For the text-containing cell, return its midpoint in (x, y) coordinate format. 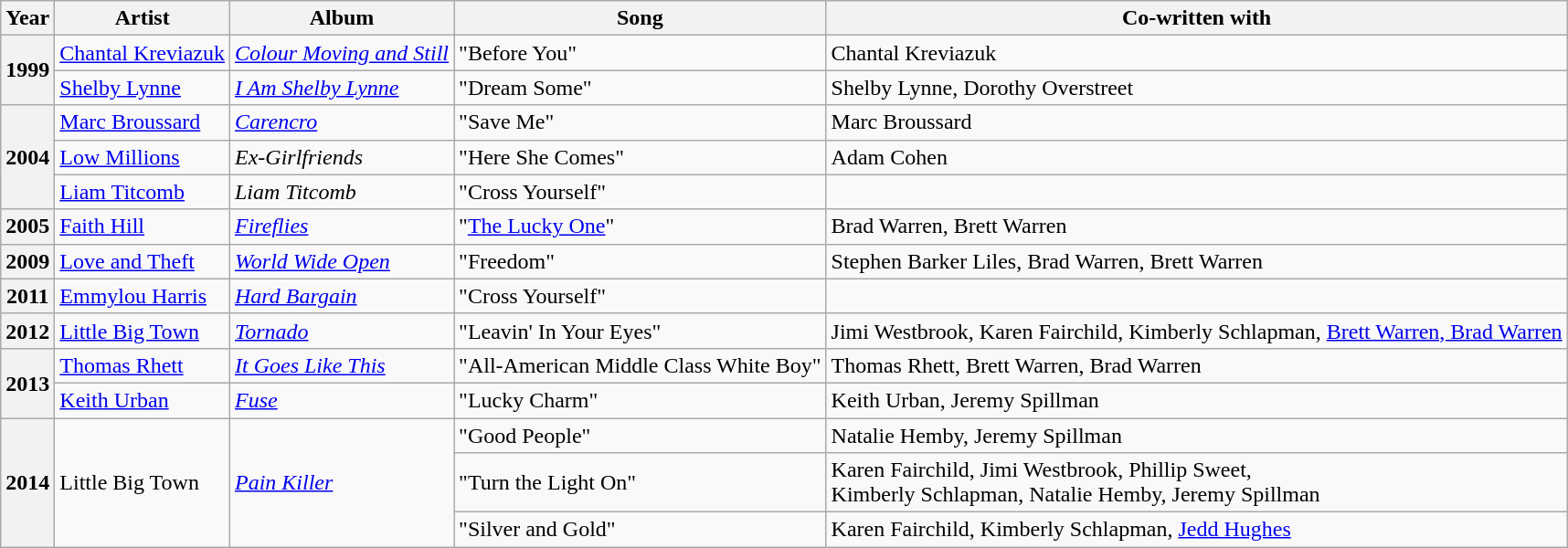
"All-American Middle Class White Boy" (640, 365)
I Am Shelby Lynne (342, 88)
Year (27, 18)
"Before You" (640, 53)
Thomas Rhett (143, 365)
Ex-Girlfriends (342, 157)
Fireflies (342, 227)
"Lucky Charm" (640, 400)
Colour Moving and Still (342, 53)
Adam Cohen (1197, 157)
Shelby Lynne, Dorothy Overstreet (1197, 88)
2013 (27, 383)
"Dream Some" (640, 88)
Keith Urban (143, 400)
Artist (143, 18)
Carencro (342, 122)
Brad Warren, Brett Warren (1197, 227)
"Silver and Gold" (640, 530)
It Goes Like This (342, 365)
2004 (27, 157)
"The Lucky One" (640, 227)
"Save Me" (640, 122)
Fuse (342, 400)
"Turn the Light On" (640, 482)
Jimi Westbrook, Karen Fairchild, Kimberly Schlapman, Brett Warren, Brad Warren (1197, 331)
Karen Fairchild, Jimi Westbrook, Phillip Sweet, Kimberly Schlapman, Natalie Hemby, Jeremy Spillman (1197, 482)
Hard Bargain (342, 296)
"Leavin' In Your Eyes" (640, 331)
2009 (27, 261)
2011 (27, 296)
Co-written with (1197, 18)
Keith Urban, Jeremy Spillman (1197, 400)
2005 (27, 227)
Love and Theft (143, 261)
World Wide Open (342, 261)
Album (342, 18)
Natalie Hemby, Jeremy Spillman (1197, 436)
2014 (27, 482)
Thomas Rhett, Brett Warren, Brad Warren (1197, 365)
Tornado (342, 331)
Karen Fairchild, Kimberly Schlapman, Jedd Hughes (1197, 530)
Stephen Barker Liles, Brad Warren, Brett Warren (1197, 261)
"Good People" (640, 436)
Pain Killer (342, 482)
Emmylou Harris (143, 296)
Song (640, 18)
2012 (27, 331)
Low Millions (143, 157)
Shelby Lynne (143, 88)
1999 (27, 70)
Faith Hill (143, 227)
"Freedom" (640, 261)
"Here She Comes" (640, 157)
